Locate the cell with the specified text and output its [X, Y] center coordinate. 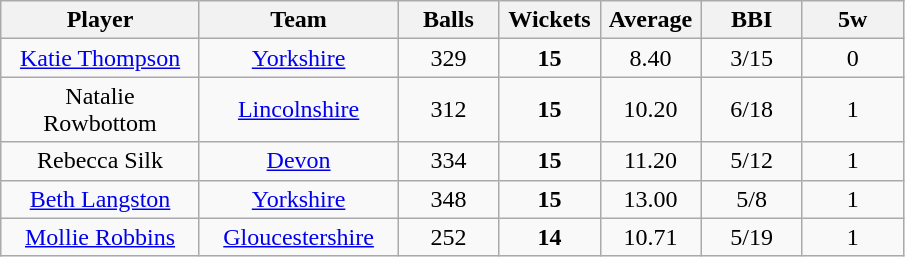
5/8 [752, 199]
Team [298, 20]
0 [852, 58]
5w [852, 20]
BBI [752, 20]
Rebecca Silk [100, 161]
3/15 [752, 58]
252 [448, 237]
348 [448, 199]
Beth Langston [100, 199]
Player [100, 20]
13.00 [650, 199]
Average [650, 20]
10.71 [650, 237]
Gloucestershire [298, 237]
Balls [448, 20]
Wickets [550, 20]
5/19 [752, 237]
Natalie Rowbottom [100, 110]
6/18 [752, 110]
11.20 [650, 161]
312 [448, 110]
14 [550, 237]
Lincolnshire [298, 110]
Katie Thompson [100, 58]
5/12 [752, 161]
Devon [298, 161]
10.20 [650, 110]
Mollie Robbins [100, 237]
334 [448, 161]
329 [448, 58]
8.40 [650, 58]
